Scan for the cell matching the given text and deliver its [X, Y] coordinate at center. 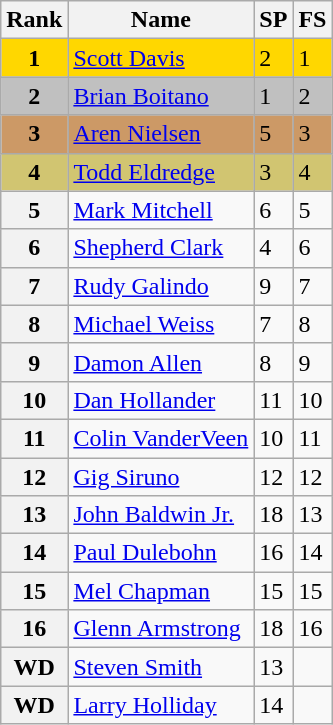
SP [274, 20]
Paul Dulebohn [161, 553]
Mark Mitchell [161, 210]
Shepherd Clark [161, 248]
John Baldwin Jr. [161, 515]
Todd Eldredge [161, 172]
Rudy Galindo [161, 286]
Aren Nielsen [161, 134]
Dan Hollander [161, 400]
Scott Davis [161, 58]
Mel Chapman [161, 591]
Glenn Armstrong [161, 629]
Colin VanderVeen [161, 438]
Name [161, 20]
Damon Allen [161, 362]
Larry Holliday [161, 705]
Michael Weiss [161, 324]
Steven Smith [161, 667]
Gig Siruno [161, 477]
FS [312, 20]
Brian Boitano [161, 96]
Rank [34, 20]
